Search for the cell housing the specified text and yield its (X, Y) center coordinate. 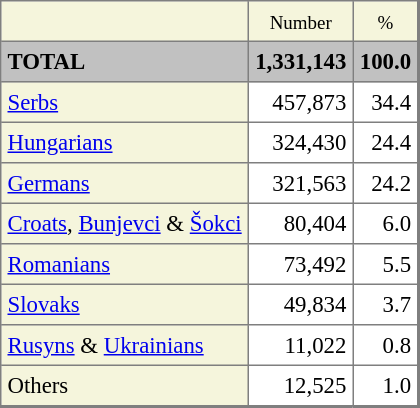
1.0 (386, 385)
24.4 (386, 142)
24.2 (386, 183)
324,430 (300, 142)
1,331,143 (300, 61)
Germans (125, 183)
49,834 (300, 304)
6.0 (386, 223)
Hungarians (125, 142)
34.4 (386, 102)
11,022 (300, 345)
Romanians (125, 264)
TOTAL (125, 61)
100.0 (386, 61)
5.5 (386, 264)
Others (125, 385)
73,492 (300, 264)
457,873 (300, 102)
Croats, Bunjevci & Šokci (125, 223)
Serbs (125, 102)
Rusyns & Ukrainians (125, 345)
12,525 (300, 385)
Slovaks (125, 304)
Number (300, 21)
0.8 (386, 345)
321,563 (300, 183)
% (386, 21)
80,404 (300, 223)
3.7 (386, 304)
